Find where the given text appears and provide that cell's center as (x, y) coordinate. 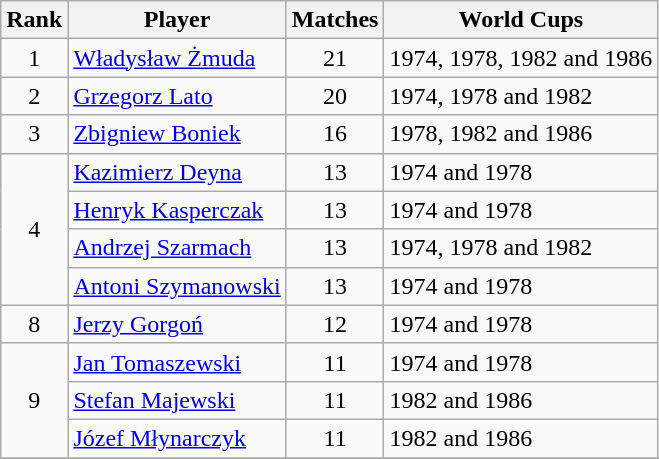
Antoni Szymanowski (177, 286)
9 (34, 400)
8 (34, 324)
Andrzej Szarmach (177, 248)
Grzegorz Lato (177, 96)
Henryk Kasperczak (177, 210)
12 (335, 324)
1974, 1978, 1982 and 1986 (521, 58)
Józef Młynarczyk (177, 438)
21 (335, 58)
Matches (335, 20)
3 (34, 134)
4 (34, 229)
Rank (34, 20)
16 (335, 134)
2 (34, 96)
1978, 1982 and 1986 (521, 134)
1 (34, 58)
20 (335, 96)
Stefan Majewski (177, 400)
Player (177, 20)
Władysław Żmuda (177, 58)
Jan Tomaszewski (177, 362)
World Cups (521, 20)
Kazimierz Deyna (177, 172)
Zbigniew Boniek (177, 134)
Jerzy Gorgoń (177, 324)
